Provide the [x, y] coordinate of the cell's center where the given text is located.  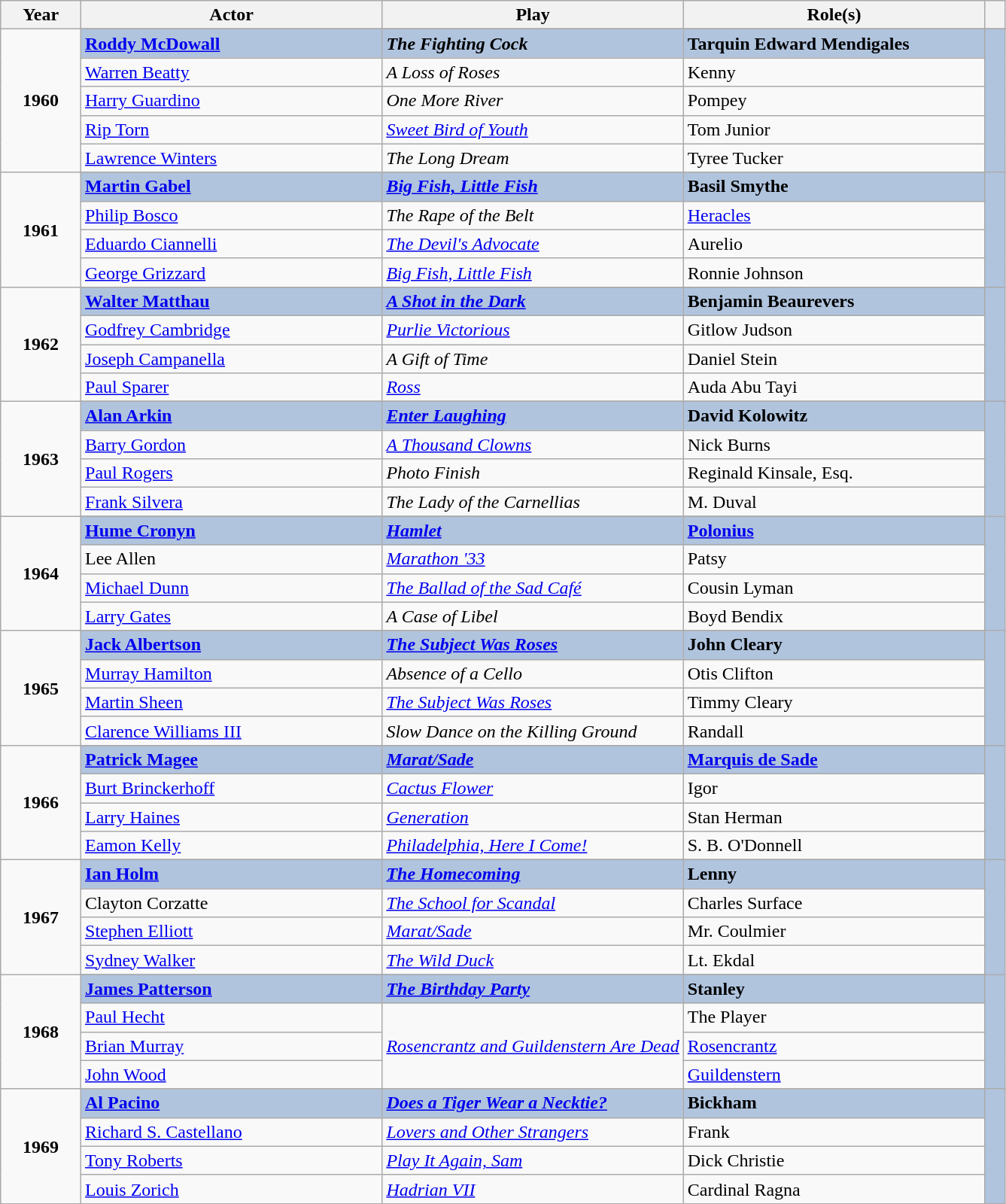
Roddy McDowall [232, 44]
Lovers and Other Strangers [533, 1132]
Marquis de Sade [834, 759]
Bickham [834, 1103]
Clayton Corzatte [232, 903]
Nick Burns [834, 445]
The Lady of the Carnellias [533, 502]
Auda Abu Tayi [834, 388]
Polonius [834, 531]
Larry Gates [232, 616]
Ross [533, 388]
Pompey [834, 101]
Cardinal Ragna [834, 1189]
Hamlet [533, 531]
Patrick Magee [232, 759]
Lt. Ekdal [834, 960]
1963 [41, 459]
Harry Guardino [232, 101]
M. Duval [834, 502]
Cactus Flower [533, 788]
Absence of a Cello [533, 673]
Tarquin Edward Mendigales [834, 44]
Ian Holm [232, 874]
One More River [533, 101]
1964 [41, 573]
Gitlow Judson [834, 330]
Boyd Bendix [834, 616]
A Thousand Clowns [533, 445]
Rosencrantz and Guildenstern Are Dead [533, 1046]
Slow Dance on the Killing Ground [533, 731]
The Devil's Advocate [533, 244]
Warren Beatty [232, 72]
Larry Haines [232, 816]
Benjamin Beaurevers [834, 301]
Eduardo Ciannelli [232, 244]
George Grizzard [232, 272]
Paul Hecht [232, 1017]
Lenny [834, 874]
Clarence Williams III [232, 731]
Tyree Tucker [834, 158]
1966 [41, 802]
Sweet Bird of Youth [533, 129]
The Rape of the Belt [533, 215]
Philadelphia, Here I Come! [533, 846]
Timmy Cleary [834, 702]
A Gift of Time [533, 359]
Randall [834, 731]
Heracles [834, 215]
John Cleary [834, 645]
Hadrian VII [533, 1189]
The Ballad of the Sad Café [533, 588]
Otis Clifton [834, 673]
Paul Rogers [232, 473]
Paul Sparer [232, 388]
Does a Tiger Wear a Necktie? [533, 1103]
The Birthday Party [533, 989]
Alan Arkin [232, 416]
Generation [533, 816]
Richard S. Castellano [232, 1132]
Rip Torn [232, 129]
Photo Finish [533, 473]
Stanley [834, 989]
Role(s) [834, 15]
James Patterson [232, 989]
Year [41, 15]
Godfrey Cambridge [232, 330]
Eamon Kelly [232, 846]
Guildenstern [834, 1075]
Play It Again, Sam [533, 1160]
Philip Bosco [232, 215]
Frank [834, 1132]
Patsy [834, 559]
Dick Christie [834, 1160]
A Shot in the Dark [533, 301]
1962 [41, 344]
Daniel Stein [834, 359]
Actor [232, 15]
Brian Murray [232, 1046]
A Case of Libel [533, 616]
Martin Sheen [232, 702]
A Loss of Roses [533, 72]
Walter Matthau [232, 301]
Al Pacino [232, 1103]
The Wild Duck [533, 960]
The School for Scandal [533, 903]
Murray Hamilton [232, 673]
Mr. Coulmier [834, 932]
The Homecoming [533, 874]
Lawrence Winters [232, 158]
1960 [41, 101]
1965 [41, 688]
Kenny [834, 72]
Hume Cronyn [232, 531]
Cousin Lyman [834, 588]
Basil Smythe [834, 187]
1967 [41, 917]
Martin Gabel [232, 187]
Burt Brinckerhoff [232, 788]
The Player [834, 1017]
1961 [41, 230]
John Wood [232, 1075]
Enter Laughing [533, 416]
1968 [41, 1032]
S. B. O'Donnell [834, 846]
Barry Gordon [232, 445]
Michael Dunn [232, 588]
Ronnie Johnson [834, 272]
Reginald Kinsale, Esq. [834, 473]
1969 [41, 1146]
Charles Surface [834, 903]
Lee Allen [232, 559]
Frank Silvera [232, 502]
Aurelio [834, 244]
Purlie Victorious [533, 330]
Jack Albertson [232, 645]
Tom Junior [834, 129]
David Kolowitz [834, 416]
Stephen Elliott [232, 932]
The Long Dream [533, 158]
Louis Zorich [232, 1189]
Tony Roberts [232, 1160]
The Fighting Cock [533, 44]
Igor [834, 788]
Marathon '33 [533, 559]
Play [533, 15]
Rosencrantz [834, 1046]
Sydney Walker [232, 960]
Stan Herman [834, 816]
Joseph Campanella [232, 359]
